Scan for the cell matching the given text and deliver its (X, Y) coordinate at center. 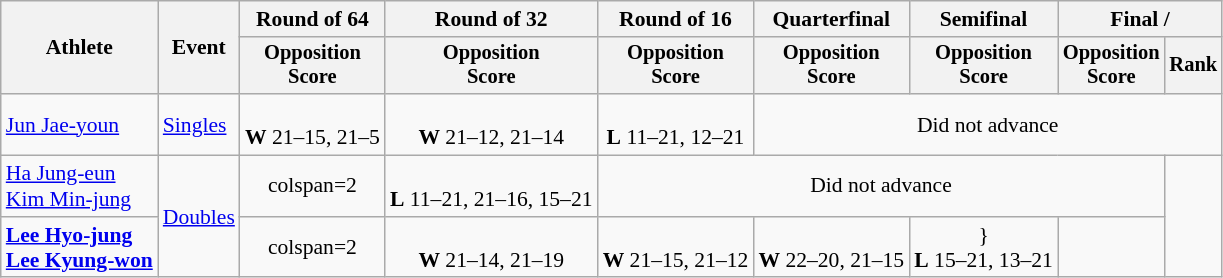
Semifinal (984, 19)
Jun Jae-youn (80, 124)
Athlete (80, 48)
Round of 64 (312, 19)
Event (199, 48)
Doubles (199, 217)
W 21–15, 21–12 (676, 248)
Singles (199, 124)
W 21–12, 21–14 (492, 124)
}L 15–21, 13–21 (984, 248)
Rank (1193, 66)
W 21–15, 21–5 (312, 124)
Final / (1140, 19)
Round of 16 (676, 19)
L 11–21, 12–21 (676, 124)
Ha Jung-eunKim Min-jung (80, 186)
Quarterfinal (831, 19)
W 21–14, 21–19 (492, 248)
Round of 32 (492, 19)
L 11–21, 21–16, 15–21 (492, 186)
Lee Hyo-jungLee Kyung-won (80, 248)
W 22–20, 21–15 (831, 248)
